Extract the [X, Y] coordinate from the center of the cell holding the provided text.  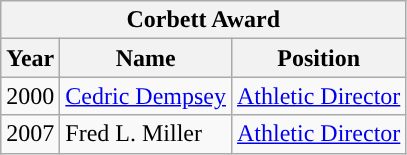
Fred L. Miller [146, 134]
Cedric Dempsey [146, 96]
Year [30, 58]
Corbett Award [204, 20]
2000 [30, 96]
2007 [30, 134]
Name [146, 58]
Position [318, 58]
